For the text-containing cell, return its midpoint in (X, Y) coordinate format. 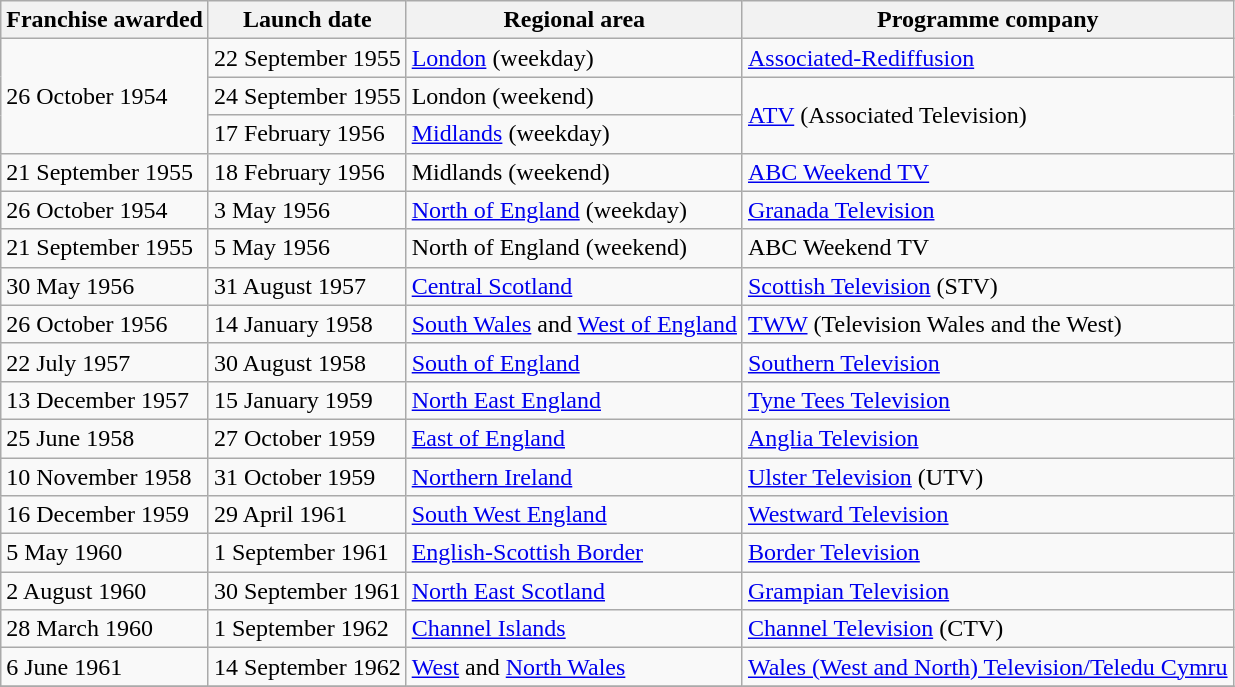
Midlands (weekend) (574, 172)
29 April 1961 (307, 515)
North of England (weekend) (574, 248)
North East Scotland (574, 591)
26 October 1956 (105, 324)
Anglia Television (988, 438)
Channel Television (CTV) (988, 629)
14 January 1958 (307, 324)
30 May 1956 (105, 286)
Scottish Television (STV) (988, 286)
31 August 1957 (307, 286)
28 March 1960 (105, 629)
South Wales and West of England (574, 324)
Grampian Television (988, 591)
Ulster Television (UTV) (988, 477)
27 October 1959 (307, 438)
1 September 1962 (307, 629)
South West England (574, 515)
Regional area (574, 20)
London (weekend) (574, 96)
Westward Television (988, 515)
6 June 1961 (105, 667)
30 September 1961 (307, 591)
TWW (Television Wales and the West) (988, 324)
Franchise awarded (105, 20)
Wales (West and North) Television/Teledu Cymru (988, 667)
West and North Wales (574, 667)
Central Scotland (574, 286)
Launch date (307, 20)
Midlands (weekday) (574, 134)
5 May 1960 (105, 553)
5 May 1956 (307, 248)
16 December 1959 (105, 515)
14 September 1962 (307, 667)
Southern Television (988, 362)
1 September 1961 (307, 553)
10 November 1958 (105, 477)
22 July 1957 (105, 362)
Tyne Tees Television (988, 400)
North of England (weekday) (574, 210)
24 September 1955 (307, 96)
ATV (Associated Television) (988, 115)
2 August 1960 (105, 591)
31 October 1959 (307, 477)
15 January 1959 (307, 400)
18 February 1956 (307, 172)
North East England (574, 400)
London (weekday) (574, 58)
Northern Ireland (574, 477)
Granada Television (988, 210)
17 February 1956 (307, 134)
Programme company (988, 20)
3 May 1956 (307, 210)
South of England (574, 362)
Channel Islands (574, 629)
English-Scottish Border (574, 553)
Border Television (988, 553)
30 August 1958 (307, 362)
13 December 1957 (105, 400)
25 June 1958 (105, 438)
22 September 1955 (307, 58)
East of England (574, 438)
Associated-Rediffusion (988, 58)
